Extract the [x, y] coordinate from the center of the cell holding the provided text.  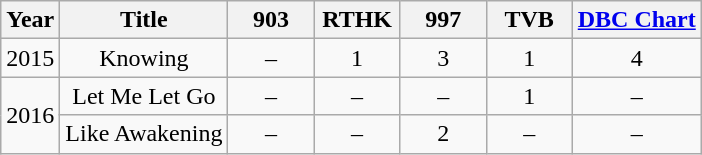
997 [443, 20]
3 [443, 58]
4 [636, 58]
903 [271, 20]
Knowing [144, 58]
DBC Chart [636, 20]
2 [443, 134]
Let Me Let Go [144, 96]
TVB [529, 20]
2016 [30, 115]
RTHK [357, 20]
Year [30, 20]
2015 [30, 58]
Like Awakening [144, 134]
Title [144, 20]
